Pinpoint the cell where the given text exists, returning its (X, Y) midpoint coordinate. 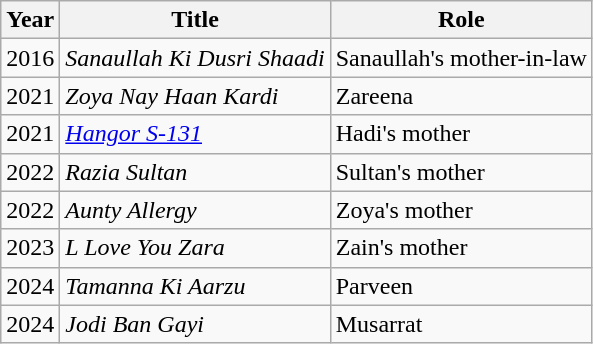
Musarrat (461, 324)
2016 (30, 58)
Parveen (461, 286)
Hangor S-131 (195, 134)
Role (461, 20)
Hadi's mother (461, 134)
Sultan's mother (461, 172)
Year (30, 20)
L Love You Zara (195, 248)
Sanaullah Ki Dusri Shaadi (195, 58)
Tamanna Ki Aarzu (195, 286)
Sanaullah's mother-in-law (461, 58)
Title (195, 20)
Jodi Ban Gayi (195, 324)
Zoya Nay Haan Kardi (195, 96)
2023 (30, 248)
Razia Sultan (195, 172)
Zoya's mother (461, 210)
Zain's mother (461, 248)
Aunty Allergy (195, 210)
Zareena (461, 96)
